Search for the cell housing the specified text and yield its [x, y] center coordinate. 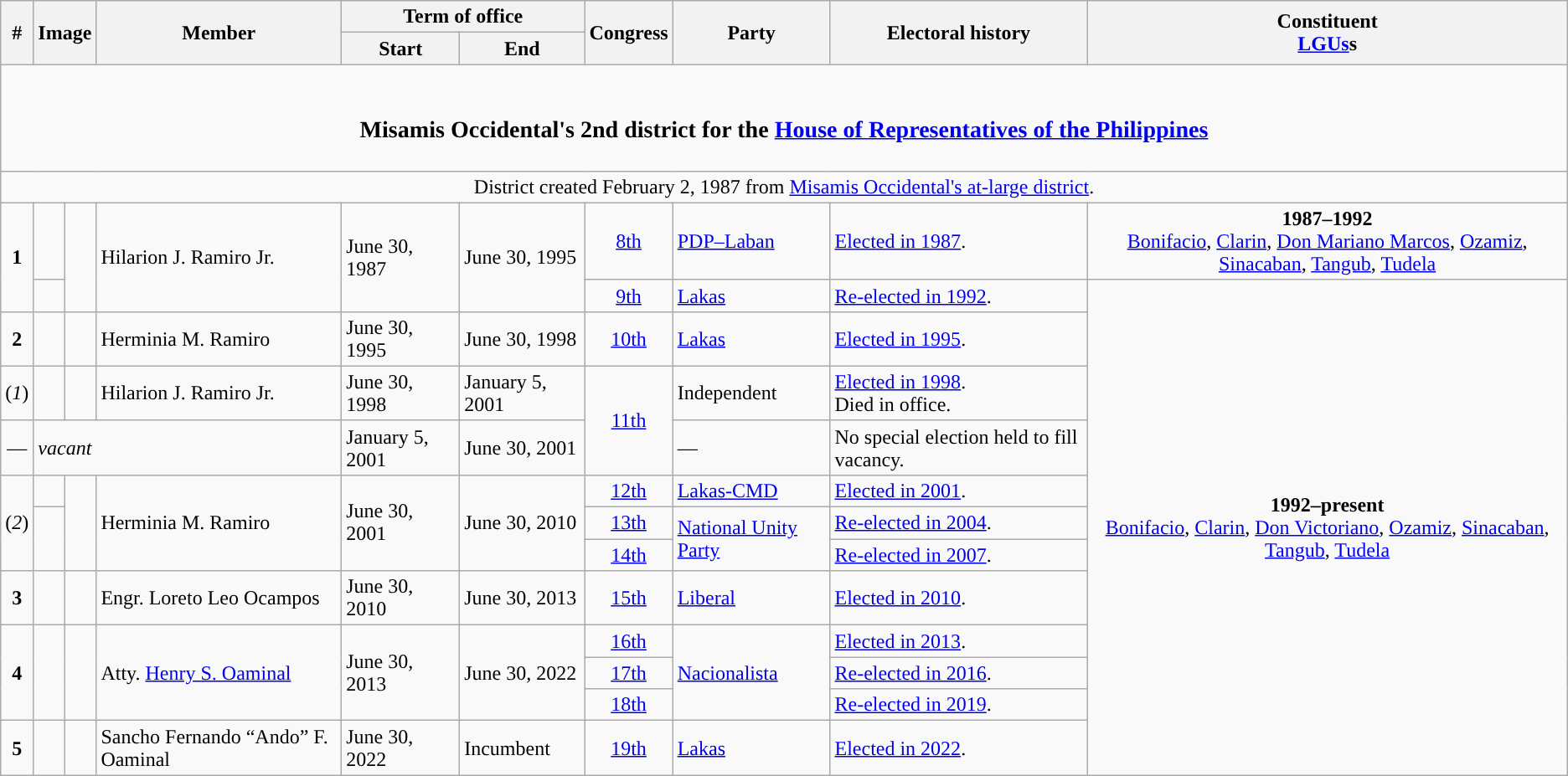
Member [219, 33]
Re-elected in 2004. [958, 523]
# [17, 33]
Misamis Occidental's 2nd district for the House of Representatives of the Philippines [784, 117]
National Unity Party [751, 539]
Re-elected in 1992. [958, 295]
Elected in 2001. [958, 491]
Sancho Fernando “Ando” F. Oaminal [219, 748]
June 30, 1987 [400, 257]
Liberal [751, 598]
Elected in 2010. [958, 598]
Image [65, 33]
9th [628, 295]
1 [17, 257]
18th [628, 705]
16th [628, 641]
3 [17, 598]
No special election held to fill vacancy. [958, 447]
17th [628, 673]
Independent [751, 393]
Term of office [463, 17]
Start [400, 49]
vacant [188, 447]
Incumbent [523, 748]
1992–presentBonifacio, Clarin, Don Victoriano, Ozamiz, Sinacaban, Tangub, Tudela [1327, 527]
19th [628, 748]
4 [17, 673]
District created February 2, 1987 from Misamis Occidental's at-large district. [784, 187]
Re-elected in 2019. [958, 705]
13th [628, 523]
8th [628, 241]
Elected in 1987. [958, 241]
14th [628, 555]
Re-elected in 2016. [958, 673]
Elected in 2022. [958, 748]
Electoral history [958, 33]
Elected in 1995. [958, 338]
Elected in 2013. [958, 641]
Party [751, 33]
(2) [17, 522]
5 [17, 748]
Lakas-CMD [751, 491]
12th [628, 491]
10th [628, 338]
Re-elected in 2007. [958, 555]
Atty. Henry S. Oaminal [219, 673]
2 [17, 338]
End [523, 49]
(1) [17, 393]
Elected in 1998.Died in office. [958, 393]
Nacionalista [751, 673]
Congress [628, 33]
ConstituentLGUss [1327, 33]
1987–1992Bonifacio, Clarin, Don Mariano Marcos, Ozamiz, Sinacaban, Tangub, Tudela [1327, 241]
Engr. Loreto Leo Ocampos [219, 598]
15th [628, 598]
11th [628, 420]
PDP–Laban [751, 241]
